Find where the given text appears and provide that cell's center as (X, Y) coordinate. 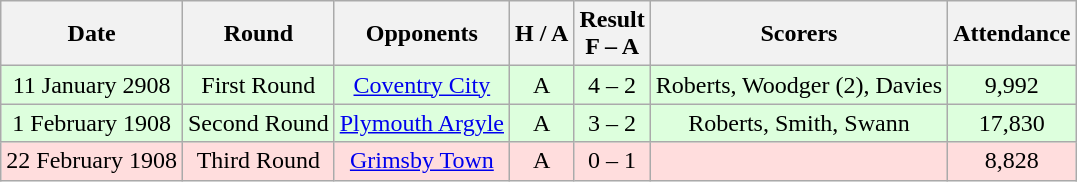
Third Round (258, 161)
Roberts, Smith, Swann (798, 123)
1 February 1908 (92, 123)
ResultF – A (612, 34)
Grimsby Town (422, 161)
4 – 2 (612, 85)
Second Round (258, 123)
Roberts, Woodger (2), Davies (798, 85)
22 February 1908 (92, 161)
11 January 2908 (92, 85)
0 – 1 (612, 161)
Coventry City (422, 85)
H / A (542, 34)
Plymouth Argyle (422, 123)
8,828 (1012, 161)
Scorers (798, 34)
9,992 (1012, 85)
Round (258, 34)
3 – 2 (612, 123)
First Round (258, 85)
Date (92, 34)
Opponents (422, 34)
17,830 (1012, 123)
Attendance (1012, 34)
